Extract the (X, Y) coordinate from the center of the cell holding the provided text.  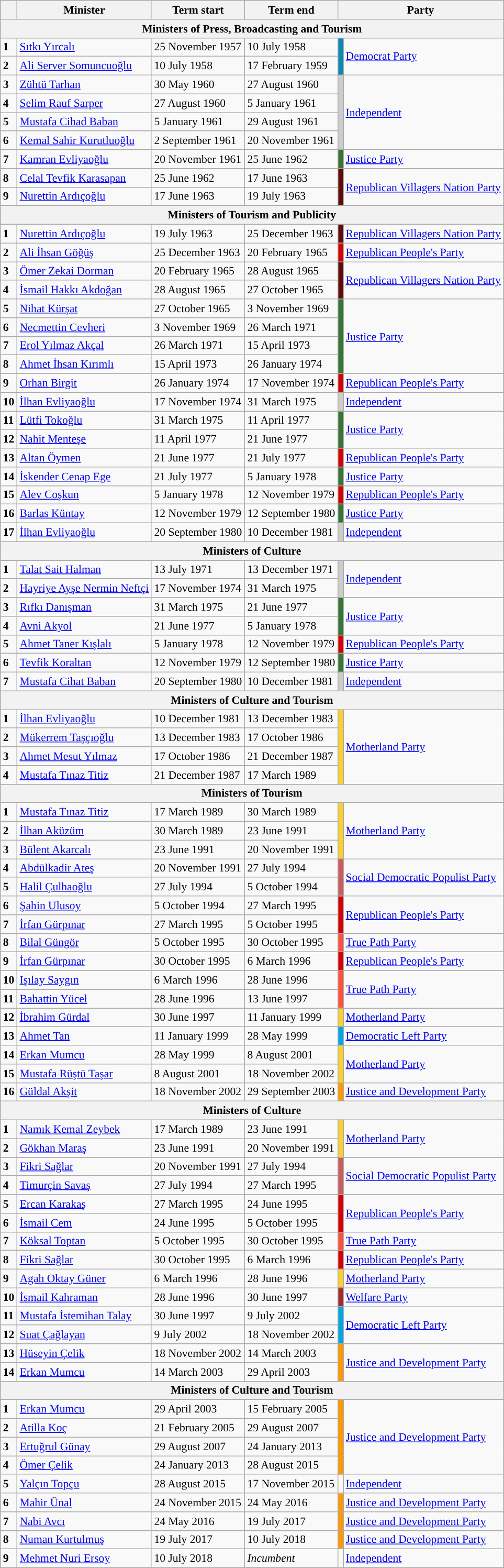
Kemal Sahir Kurutluoğlu (84, 141)
Mahir Ünal (84, 1503)
Namık Kemal Zeybek (84, 1130)
Halil Çulhaoğlu (84, 887)
Ali Server Somuncuoğlu (84, 66)
Party (420, 10)
Yalçın Topçu (84, 1484)
Term end (291, 10)
17 February 1959 (291, 66)
İbrahim Gürdal (84, 1018)
Ahmet İhsan Kırımlı (84, 365)
Mükerrem Taşçıoğlu (84, 738)
Ahmet Tan (84, 1036)
Rıfkı Danışman (84, 607)
Orhan Birgit (84, 383)
Welfare Party (423, 1297)
Bahattin Yücel (84, 999)
Ministers of Tourism (252, 793)
Incumbent (291, 1559)
Gökhan Maraş (84, 1148)
Bilal Güngör (84, 943)
Ali İhsan Göğüş (84, 252)
Tevfik Koraltan (84, 663)
21 February 2005 (198, 1428)
İsmail Kahraman (84, 1297)
Talat Sait Halman (84, 570)
İsmail Hakkı Akdoğan (84, 290)
Altan Öymen (84, 458)
15 February 2005 (291, 1409)
Avni Akyol (84, 626)
Köksal Toptan (84, 1241)
Abdülkadir Ateş (84, 868)
29 September 2003 (291, 1092)
Barlas Küntay (84, 514)
Hayriye Ayşe Nermin Neftçi (84, 589)
Lütfi Tokoğlu (84, 421)
Ministers of Tourism and Publicity (252, 215)
Nihat Kürşat (84, 308)
17 November 2015 (291, 1484)
Hüseyin Çelik (84, 1353)
29 August 1961 (291, 122)
Ertuğrul Günay (84, 1446)
Ahmet Taner Kışlalı (84, 644)
Ömer Zekai Dorman (84, 271)
Ercan Karakaş (84, 1204)
Mustafa Cihad Baban (84, 122)
13 June 1997 (291, 999)
Sıtkı Yırcalı (84, 47)
24 November 2015 (198, 1503)
Numan Kurtulmuş (84, 1540)
İskender Cenap Ege (84, 477)
Necmettin Cevheri (84, 327)
Alev Coşkun (84, 495)
Güldal Akşit (84, 1092)
13 December 1971 (291, 570)
17 (9, 533)
Zühtü Tarhan (84, 85)
30 May 1960 (198, 85)
13 July 1971 (198, 570)
Suat Çağlayan (84, 1335)
25 November 1957 (198, 47)
Celal Tevfik Karasapan (84, 178)
Bülent Akarcalı (84, 849)
Term start (198, 10)
Mustafa Rüştü Taşar (84, 1074)
Minister (84, 10)
Mustafa Cihat Baban (84, 682)
Kamran Evliyaoğlu (84, 159)
İlhan Aküzüm (84, 831)
Nabi Avcı (84, 1521)
Timurçin Savaş (84, 1186)
Agah Oktay Güner (84, 1279)
Selim Rauf Sarper (84, 103)
Democrat Party (423, 57)
İsmail Cem (84, 1223)
Şahin Ulusoy (84, 906)
2 September 1961 (198, 141)
Nahit Menteşe (84, 439)
Ministers of Press, Broadcasting and Tourism (252, 29)
Ahmet Mesut Yılmaz (84, 756)
Erol Yılmaz Akçal (84, 346)
Mustafa İstemihan Talay (84, 1316)
Ömer Çelik (84, 1465)
Işılay Saygın (84, 980)
Atilla Koç (84, 1428)
Mehmet Nuri Ersoy (84, 1559)
